Search for the cell housing the specified text and yield its (X, Y) center coordinate. 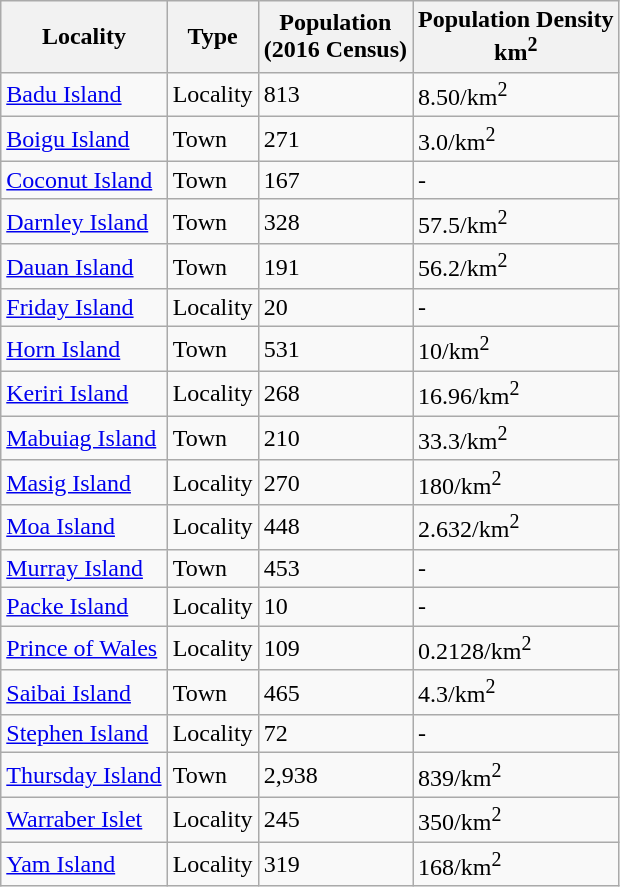
448 (335, 528)
167 (335, 180)
Badu Island (84, 94)
109 (335, 648)
180/km2 (516, 482)
16.96/km2 (516, 394)
Population Densitykm2 (516, 37)
813 (335, 94)
20 (335, 308)
Horn Island (84, 350)
Friday Island (84, 308)
453 (335, 568)
2,938 (335, 776)
191 (335, 266)
Boigu Island (84, 140)
Darnley Island (84, 222)
Saibai Island (84, 692)
Thursday Island (84, 776)
Coconut Island (84, 180)
8.50/km2 (516, 94)
210 (335, 438)
56.2/km2 (516, 266)
2.632/km2 (516, 528)
Packe Island (84, 606)
Population(2016 Census) (335, 37)
4.3/km2 (516, 692)
839/km2 (516, 776)
319 (335, 864)
Keriri Island (84, 394)
271 (335, 140)
268 (335, 394)
57.5/km2 (516, 222)
10/km2 (516, 350)
Type (212, 37)
Warraber Islet (84, 820)
Prince of Wales (84, 648)
10 (335, 606)
465 (335, 692)
531 (335, 350)
72 (335, 734)
Stephen Island (84, 734)
328 (335, 222)
33.3/km2 (516, 438)
Mabuiag Island (84, 438)
3.0/km2 (516, 140)
245 (335, 820)
168/km2 (516, 864)
Moa Island (84, 528)
Dauan Island (84, 266)
Yam Island (84, 864)
0.2128/km2 (516, 648)
Masig Island (84, 482)
350/km2 (516, 820)
Murray Island (84, 568)
270 (335, 482)
